Return (X, Y) of the center of cell containing provided text 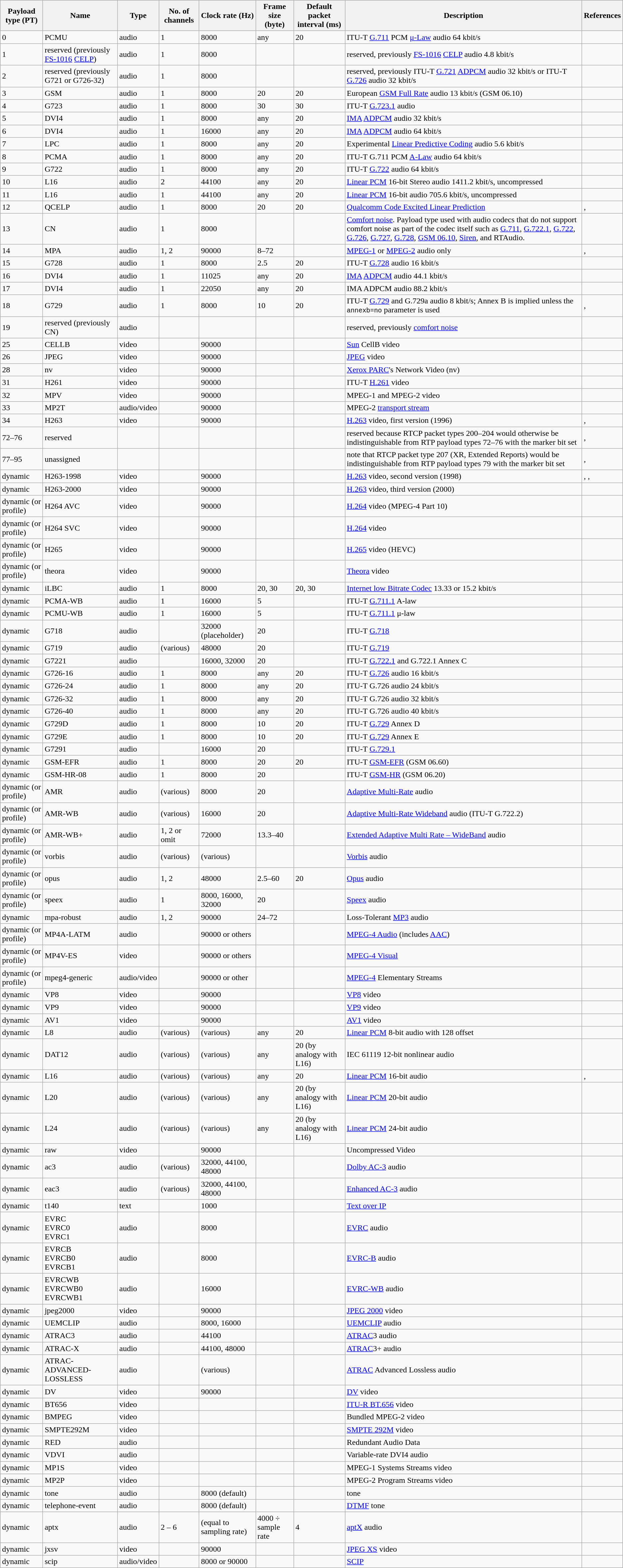
G722 (80, 169)
ac3 (80, 1167)
reserved, previously FS-1016 CELP audio 4.8 kbit/s (464, 55)
BT656 (80, 1404)
IMA ADPCM audio 44.1 kbit/s (464, 276)
MPEG-4 Audio (includes AAC) (464, 934)
Sun CellB video (464, 344)
H.263 video, third version (2000) (464, 489)
H.263 video, first version (1996) (464, 420)
G718 (80, 631)
DAT12 (80, 1054)
0 (22, 37)
MP4V-ES (80, 956)
Adaptive Multi-Rate audio (464, 792)
CN (80, 229)
EVRC audio (464, 1227)
Linear PCM 20-bit audio (464, 1098)
Linear PCM 16-bit Stereo audio 1411.2 kbit/s, uncompressed (464, 182)
VP8 video (464, 995)
Internet low Bitrate Codec 13.33 or 15.2 kbit/s (464, 588)
H264 AVC (80, 506)
MPEG-4 Visual (464, 956)
ITU-T GSM-HR (GSM 06.20) (464, 775)
72–76 (22, 437)
ITU-T G.719 (464, 648)
References (602, 16)
13.3–40 (275, 835)
Description (464, 16)
DV (80, 1392)
ITU-T G.711.1 A-law (464, 601)
9 (22, 169)
15 (22, 263)
ATRAC3 (80, 1336)
Linear PCM 16-bit audio (464, 1076)
EVRC-B audio (464, 1258)
72000 (227, 835)
ATRAC3+ audio (464, 1348)
MP1S (80, 1468)
iLBC (80, 588)
Speex audio (464, 900)
EVRCBEVRCB0EVRCB1 (80, 1258)
ITU-T G.711 PCM μ-Law audio 64 kbit/s (464, 37)
28 (22, 370)
G726-16 (80, 673)
ITU-T G.722 audio 64 kbit/s (464, 169)
Experimental Linear Predictive Coding audio 5.6 kbit/s (464, 144)
H265 (80, 550)
Dolby AC-3 audio (464, 1167)
Clock rate (Hz) (227, 16)
33 (22, 408)
VDVI (80, 1455)
LPC (80, 144)
G729E (80, 737)
IMA ADPCM audio 64 kbit/s (464, 131)
ITU-T G.729 Annex D (464, 724)
Redundant Audio Data (464, 1442)
Qualcomm Code Excited Linear Prediction (464, 207)
Bundled MPEG-2 video (464, 1417)
BMPEG (80, 1417)
25 (22, 344)
34 (22, 420)
opus (80, 878)
PCMU-WB (80, 613)
H.264 video (MPEG-4 Part 10) (464, 506)
UEMCLIP (80, 1323)
MPEG-1 or MPEG-2 audio only (464, 251)
text (138, 1206)
speex (80, 900)
ATRAC3 audio (464, 1336)
EVRC-WB audio (464, 1289)
MP2P (80, 1480)
8000, 16000, 32000 (227, 900)
Extended Adaptive Multi Rate – WideBand audio (464, 835)
EVRCWBEVRCWB0EVRCWB1 (80, 1289)
scip (80, 1562)
4000 ÷ sample rate (275, 1527)
Payload type (PT) (22, 16)
G719 (80, 648)
H.264 video (464, 528)
H.265 video (HEVC) (464, 550)
G723 (80, 106)
theora (80, 571)
ITU-T G.718 (464, 631)
aptx (80, 1527)
AMR-WB (80, 813)
7 (22, 144)
2 – 6 (179, 1527)
26 (22, 357)
AV1 (80, 1020)
18 (22, 305)
ITU-T G.729.1 (464, 749)
ITU-T G.726 audio 24 kbit/s (464, 686)
H261 (80, 382)
H264 SVC (80, 528)
DTMF tone (464, 1505)
No. of channels (179, 16)
Linear PCM 8-bit audio with 128 offset (464, 1033)
17 (22, 288)
AV1 video (464, 1020)
ITU-T G.723.1 audio (464, 106)
ITU-T G.711 PCM A-Law audio 64 kbit/s (464, 156)
eac3 (80, 1188)
telephone-event (80, 1505)
MPV (80, 395)
12 (22, 207)
ITU-T H.261 video (464, 382)
16000, 32000 (227, 660)
G726-24 (80, 686)
GSM-EFR (80, 762)
mpeg4-generic (80, 977)
PCMA (80, 156)
MPA (80, 251)
reserved (previously G721 or G726-32) (80, 76)
G729D (80, 724)
3 (22, 93)
note that RTCP packet type 207 (XR, Extended Reports) would be indistinguishable from RTP payload types 79 with the marker bit set (464, 459)
MP2T (80, 408)
22050 (227, 288)
Uncompressed Video (464, 1150)
, , (602, 476)
PCMU (80, 37)
RED (80, 1442)
ITU-T G.726 audio 16 kbit/s (464, 673)
ITU-T G.729 Annex E (464, 737)
JPEG 2000 video (464, 1310)
ATRAC-X (80, 1348)
31 (22, 382)
77–95 (22, 459)
G7221 (80, 660)
Adaptive Multi-Rate Wideband audio (ITU-T G.722.2) (464, 813)
Type (138, 16)
2.5 (275, 263)
11025 (227, 276)
VP8 (80, 995)
unassigned (80, 459)
Xerox PARC's Network Video (nv) (464, 370)
GSM (80, 93)
G726-32 (80, 698)
VP9 (80, 1007)
IEC 61119 12-bit nonlinear audio (464, 1054)
nv (80, 370)
Theora video (464, 571)
reserved (previously FS-1016 CELP) (80, 55)
(equal to sampling rate) (227, 1527)
13 (22, 229)
ITU-R BT.656 video (464, 1404)
Linear PCM 16-bit audio 705.6 kbit/s, uncompressed (464, 195)
MP4A-LATM (80, 934)
Linear PCM 24-bit audio (464, 1128)
Opus audio (464, 878)
reserved (80, 437)
ITU-T G.729 and G.729a audio 8 kbit/s; Annex B is implied unless the annexb=no parameter is used (464, 305)
jpeg2000 (80, 1310)
SMPTE292M (80, 1430)
H263-2000 (80, 489)
8000, 16000 (227, 1323)
19 (22, 327)
Enhanced AC-3 audio (464, 1188)
MPEG-1 Systems Streams video (464, 1468)
32 (22, 395)
H263-1998 (80, 476)
ITU-T G.726 audio 32 kbit/s (464, 698)
8 (22, 156)
reserved, previously ITU-T G.721 ADPCM audio 32 kbit/s or ITU-T G.726 audio 32 kbit/s (464, 76)
ITU-T G.722.1 and G.722.1 Annex C (464, 660)
G726-40 (80, 711)
AMR-WB+ (80, 835)
Loss-Tolerant MP3 audio (464, 917)
H263 (80, 420)
14 (22, 251)
AMR (80, 792)
MPEG-4 Elementary Streams (464, 977)
CELLB (80, 344)
1000 (227, 1206)
Variable-rate DVI4 audio (464, 1455)
Name (80, 16)
6 (22, 131)
MPEG-1 and MPEG-2 video (464, 395)
24–72 (275, 917)
1, 2 or omit (179, 835)
Text over IP (464, 1206)
8–72 (275, 251)
Frame size (byte) (275, 16)
European GSM Full Rate audio 13 kbit/s (GSM 06.10) (464, 93)
reserved (previously CN) (80, 327)
QCELP (80, 207)
H.263 video, second version (1998) (464, 476)
Default packet interval (ms) (319, 16)
G728 (80, 263)
reserved, previously comfort noise (464, 327)
t140 (80, 1206)
G7291 (80, 749)
11 (22, 195)
ITU-T GSM-EFR (GSM 06.60) (464, 762)
JPEG (80, 357)
IMA ADPCM audio 88.2 kbit/s (464, 288)
ITU-T G.726 audio 40 kbit/s (464, 711)
SCIP (464, 1562)
DV video (464, 1392)
G729 (80, 305)
MPEG-2 Program Streams video (464, 1480)
2.5–60 (275, 878)
SMPTE 292M video (464, 1430)
ITU-T G.728 audio 16 kbit/s (464, 263)
mpa-robust (80, 917)
UEMCLIP audio (464, 1323)
MPEG-2 transport stream (464, 408)
JPEG video (464, 357)
ATRAC-ADVANCED-LOSSLESS (80, 1370)
L24 (80, 1128)
ATRAC Advanced Lossless audio (464, 1370)
44100, 48000 (227, 1348)
32000 (placeholder) (227, 631)
16 (22, 276)
L20 (80, 1098)
Vorbis audio (464, 856)
raw (80, 1150)
ITU-T G.711.1 μ-law (464, 613)
PCMA-WB (80, 601)
VP9 video (464, 1007)
8000 or 90000 (227, 1562)
reserved because RTCP packet types 200–204 would otherwise be indistinguishable from RTP payload types 72–76 with the marker bit set (464, 437)
90000 or other (227, 977)
jxsv (80, 1549)
GSM-HR-08 (80, 775)
IMA ADPCM audio 32 kbit/s (464, 118)
JPEG XS video (464, 1549)
aptX audio (464, 1527)
EVRCEVRC0EVRC1 (80, 1227)
L8 (80, 1033)
vorbis (80, 856)
